Output the (x, y) coordinate of the center of the cell containing the given text.  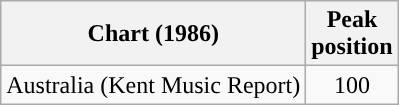
Peakposition (352, 34)
Chart (1986) (154, 34)
100 (352, 85)
Australia (Kent Music Report) (154, 85)
